Detect which cell encompasses the target text, then output its [x, y] center coordinate. 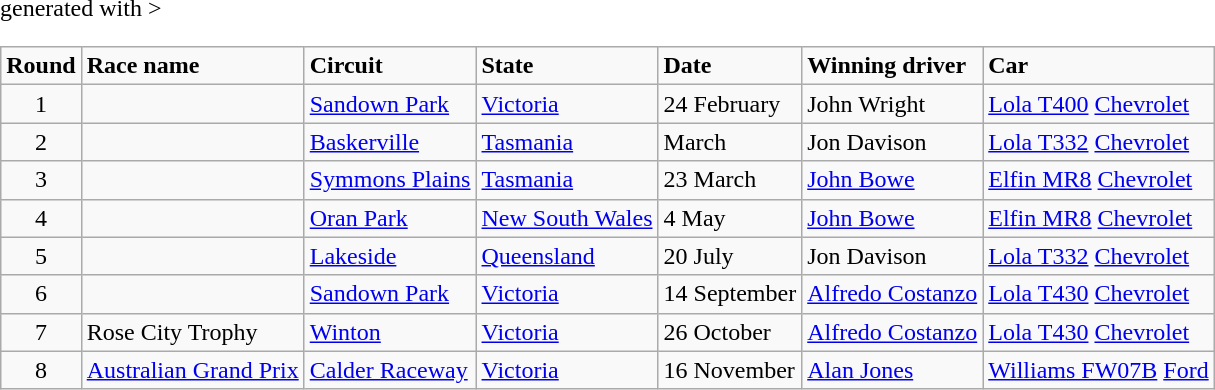
New South Wales [567, 218]
Australian Grand Prix [192, 370]
Queensland [567, 256]
6 [41, 294]
Oran Park [390, 218]
March [730, 142]
Circuit [390, 66]
4 [41, 218]
23 March [730, 180]
5 [41, 256]
Lola T400 Chevrolet [1098, 104]
Winton [390, 332]
3 [41, 180]
7 [41, 332]
Date [730, 66]
20 July [730, 256]
Lakeside [390, 256]
Calder Raceway [390, 370]
Williams FW07B Ford [1098, 370]
Car [1098, 66]
Baskerville [390, 142]
Round [41, 66]
1 [41, 104]
John Wright [892, 104]
4 May [730, 218]
14 September [730, 294]
2 [41, 142]
Alan Jones [892, 370]
8 [41, 370]
24 February [730, 104]
Symmons Plains [390, 180]
State [567, 66]
Rose City Trophy [192, 332]
26 October [730, 332]
16 November [730, 370]
Winning driver [892, 66]
Race name [192, 66]
